Output the [x, y] coordinate of the center of the cell containing the given text.  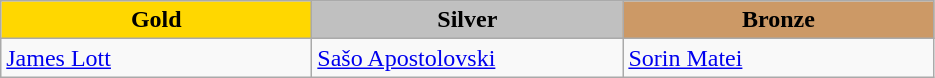
Bronze [778, 20]
Silver [468, 20]
James Lott [156, 58]
Gold [156, 20]
Sašo Apostolovski [468, 58]
Sorin Matei [778, 58]
